Output the [X, Y] coordinate of the center of the cell containing the given text.  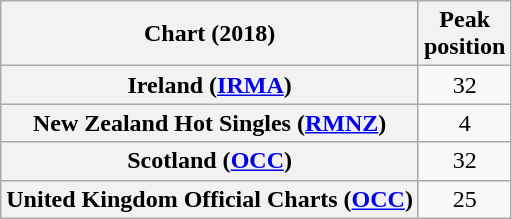
Chart (2018) [210, 34]
Scotland (OCC) [210, 161]
Ireland (IRMA) [210, 85]
Peak position [464, 34]
4 [464, 123]
United Kingdom Official Charts (OCC) [210, 199]
New Zealand Hot Singles (RMNZ) [210, 123]
25 [464, 199]
